Capture the cell that displays the provided text and extract its [x, y] central coordinate. 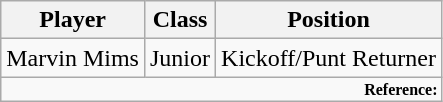
Kickoff/Punt Returner [329, 58]
Player [73, 20]
Position [329, 20]
Junior [180, 58]
Marvin Mims [73, 58]
Reference: [222, 89]
Class [180, 20]
